Pinpoint the cell where the given text exists, returning its (x, y) midpoint coordinate. 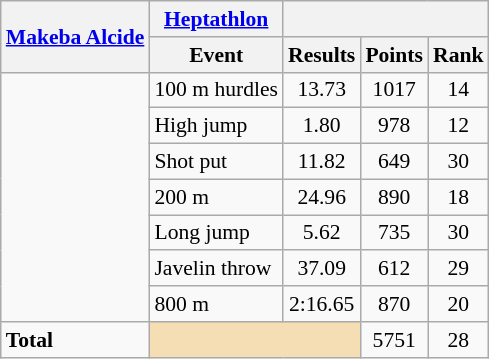
870 (394, 304)
12 (458, 126)
28 (458, 340)
29 (458, 269)
Shot put (216, 162)
Long jump (216, 233)
1017 (394, 90)
14 (458, 90)
1.80 (322, 126)
100 m hurdles (216, 90)
20 (458, 304)
Results (322, 55)
Event (216, 55)
13.73 (322, 90)
High jump (216, 126)
Rank (458, 55)
890 (394, 197)
5751 (394, 340)
37.09 (322, 269)
978 (394, 126)
2:16.65 (322, 304)
735 (394, 233)
200 m (216, 197)
24.96 (322, 197)
Total (76, 340)
649 (394, 162)
18 (458, 197)
Heptathlon (216, 19)
800 m (216, 304)
Makeba Alcide (76, 36)
11.82 (322, 162)
5.62 (322, 233)
Points (394, 55)
Javelin throw (216, 269)
612 (394, 269)
